Detect which cell encompasses the target text, then output its (x, y) center coordinate. 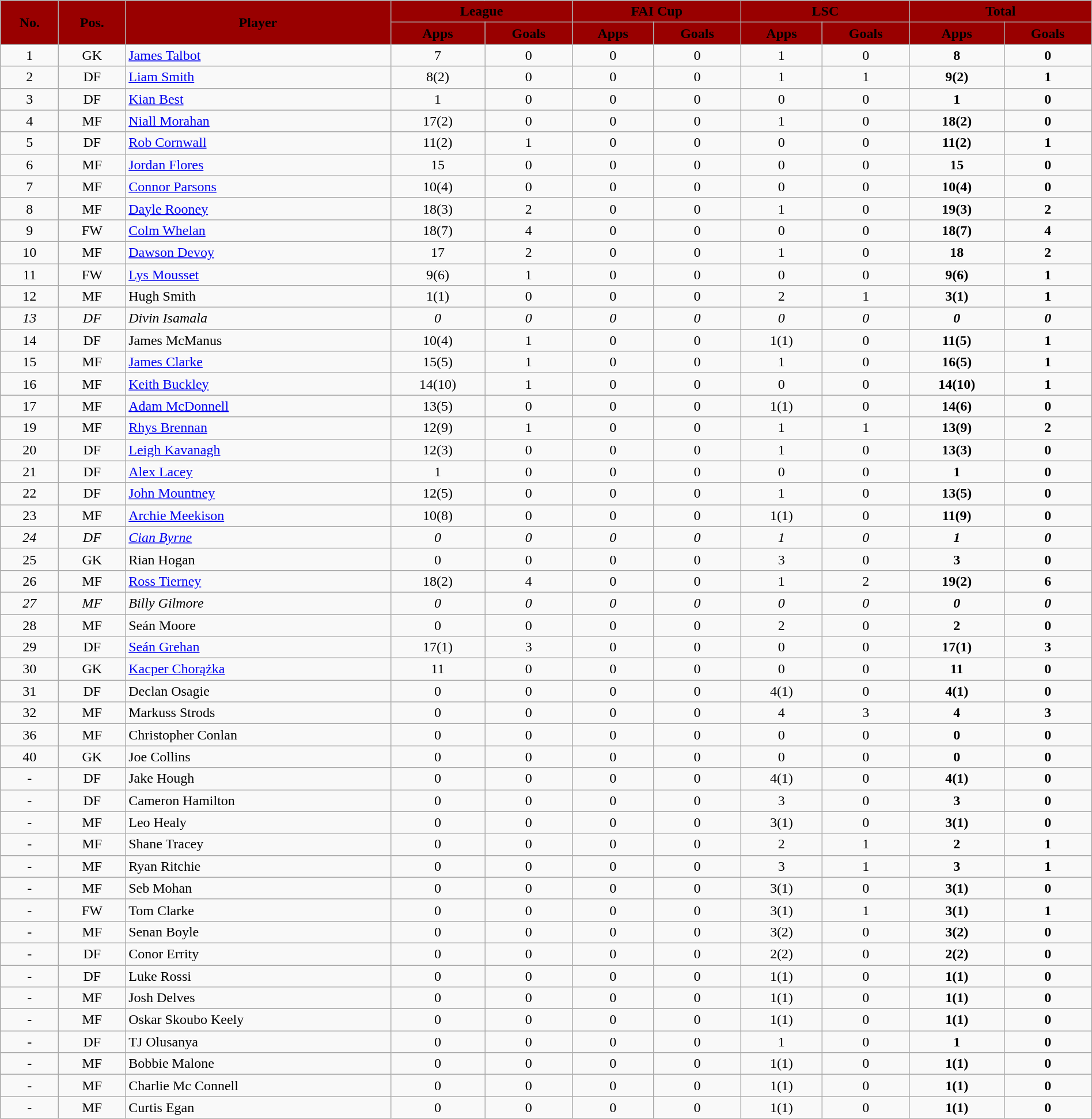
10(8) (438, 515)
LSC (826, 12)
Ross Tierney (258, 581)
19(2) (957, 581)
32 (30, 713)
Seán Grehan (258, 647)
31 (30, 691)
19 (30, 428)
Billy Gilmore (258, 603)
John Mountney (258, 494)
Josh Delves (258, 998)
James Talbot (258, 55)
Pos. (92, 22)
21 (30, 472)
11(5) (957, 340)
Hugh Smith (258, 297)
5 (30, 143)
Conor Errity (258, 954)
James Clarke (258, 362)
Joe Collins (258, 757)
Seán Moore (258, 625)
13(9) (957, 428)
Archie Meekison (258, 515)
16 (30, 384)
Curtis Egan (258, 1107)
Total (1000, 12)
League (481, 12)
Kacper Chorążka (258, 669)
Keith Buckley (258, 384)
Oskar Skoubo Keely (258, 1020)
29 (30, 647)
No. (30, 22)
Senan Boyle (258, 932)
36 (30, 735)
Tom Clarke (258, 910)
Lys Mousset (258, 275)
Leigh Kavanagh (258, 450)
15(5) (438, 362)
Jordan Flores (258, 165)
10 (30, 252)
12(5) (438, 494)
Player (258, 22)
Dayle Rooney (258, 208)
27 (30, 603)
24 (30, 537)
26 (30, 581)
Adam McDonnell (258, 406)
Jake Hough (258, 779)
13 (30, 318)
Seb Mohan (258, 888)
30 (30, 669)
Christopher Conlan (258, 735)
12(9) (438, 428)
Shane Tracey (258, 844)
Niall Morahan (258, 121)
8(2) (438, 77)
12 (30, 297)
16(5) (957, 362)
25 (30, 559)
20 (30, 450)
Liam Smith (258, 77)
9 (30, 230)
18(3) (438, 208)
9(2) (957, 77)
23 (30, 515)
14(6) (957, 406)
Rhys Brennan (258, 428)
TJ Olusanya (258, 1042)
19(3) (957, 208)
Charlie Mc Connell (258, 1086)
Leo Healy (258, 822)
Colm Whelan (258, 230)
Divin Isamala (258, 318)
14 (30, 340)
17(2) (438, 121)
13(3) (957, 450)
Ryan Ritchie (258, 866)
18 (957, 252)
Alex Lacey (258, 472)
Connor Parsons (258, 187)
12(3) (438, 450)
Bobbie Malone (258, 1064)
11(9) (957, 515)
Cian Byrne (258, 537)
22 (30, 494)
Markuss Strods (258, 713)
Kian Best (258, 99)
Dawson Devoy (258, 252)
James McManus (258, 340)
Rian Hogan (258, 559)
FAI Cup (657, 12)
Rob Cornwall (258, 143)
28 (30, 625)
Declan Osagie (258, 691)
Cameron Hamilton (258, 801)
40 (30, 757)
Luke Rossi (258, 976)
